Locate the cell with the specified text and output its (x, y) center coordinate. 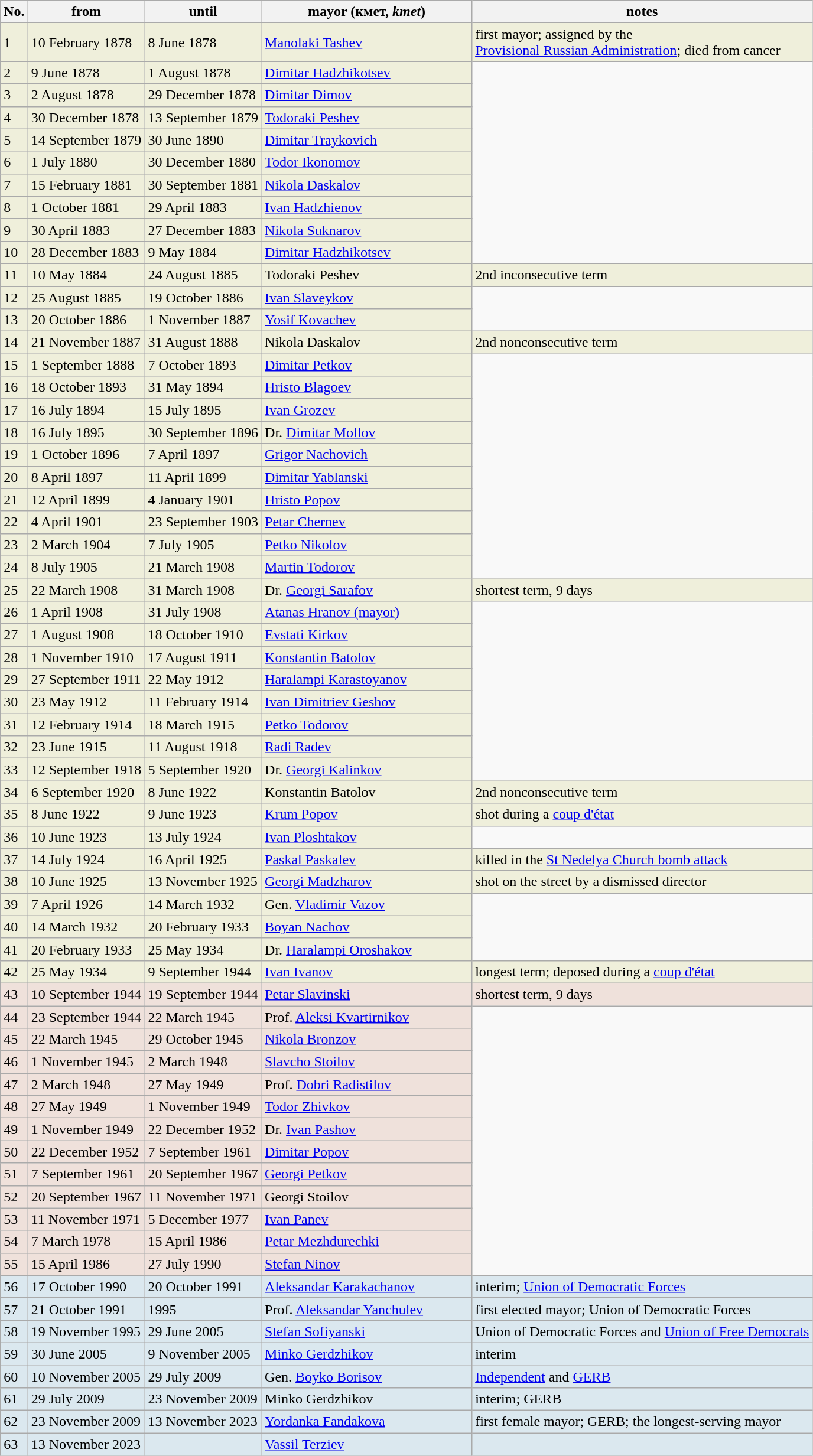
53 (14, 1219)
30 June 2005 (86, 1354)
27 September 1911 (86, 680)
13 September 1879 (203, 118)
from (86, 12)
Ivan Grozev (367, 410)
51 (14, 1174)
19 November 1995 (86, 1331)
Paskal Paskalev (367, 859)
15 (14, 365)
18 October 1893 (86, 387)
until (203, 12)
Aleksandar Karakachanov (367, 1286)
20 October 1886 (86, 320)
Petko Todorov (367, 725)
5 December 1977 (203, 1219)
Vassil Terziev (367, 1444)
longest term; deposed during a coup d'état (642, 972)
interim; GERB (642, 1399)
Atanas Hranov (mayor) (367, 612)
10 June 1925 (86, 882)
Georgi Madzharov (367, 882)
18 March 1915 (203, 725)
first elected mayor; Union of Democratic Forces (642, 1309)
1 August 1878 (203, 73)
Stefan Sofiyanski (367, 1331)
23 September 1903 (203, 522)
16 July 1895 (86, 432)
1 April 1908 (86, 612)
23 September 1944 (86, 1017)
Nikola Suknarov (367, 230)
Grigor Nachovich (367, 455)
56 (14, 1286)
13 July 1924 (203, 837)
Evstati Kirkov (367, 634)
1 November 1887 (203, 320)
16 April 1925 (203, 859)
5 (14, 140)
7 April 1926 (86, 904)
1 September 1888 (86, 365)
18 (14, 432)
Independent and GERB (642, 1377)
Gen. Vladimir Vazov (367, 904)
23 (14, 545)
10 November 2005 (86, 1377)
14 September 1879 (86, 140)
Krum Popov (367, 815)
2nd inconsecutive term (642, 275)
9 May 1884 (203, 252)
shot during a coup d'état (642, 815)
11 February 1914 (203, 702)
Stefan Ninov (367, 1264)
10 June 1923 (86, 837)
Yordanka Fandakova (367, 1422)
17 (14, 410)
17 August 1911 (203, 657)
Georgi Stoilov (367, 1197)
17 October 1990 (86, 1286)
Hristo Blagoev (367, 387)
7 July 1905 (203, 545)
7 October 1893 (203, 365)
58 (14, 1331)
Union of Democratic Forces and Union of Free Democrats (642, 1331)
40 (14, 927)
38 (14, 882)
22 (14, 522)
Todor Zhivkov (367, 1107)
11 August 1918 (203, 747)
33 (14, 770)
16 July 1894 (86, 410)
49 (14, 1129)
30 April 1883 (86, 230)
11 April 1899 (203, 477)
11 (14, 275)
6 (14, 162)
34 (14, 792)
Yosif Kovachev (367, 320)
Dimitar Traykovich (367, 140)
22 May 1912 (203, 680)
41 (14, 949)
9 (14, 230)
9 September 1944 (203, 972)
12 February 1914 (86, 725)
Ivan Hadzhienov (367, 207)
1 November 1910 (86, 657)
5 September 1920 (203, 770)
1 October 1881 (86, 207)
12 September 1918 (86, 770)
8 June 1878 (203, 43)
Manolaki Tashev (367, 43)
1 (14, 43)
18 October 1910 (203, 634)
Dimitar Popov (367, 1152)
21 November 1887 (86, 343)
31 August 1888 (203, 343)
notes (642, 12)
29 April 1883 (203, 207)
42 (14, 972)
55 (14, 1264)
8 (14, 207)
Gen. Boyko Borisov (367, 1377)
27 December 1883 (203, 230)
Dr. Haralampi Oroshakov (367, 949)
32 (14, 747)
Dr. Georgi Sarafov (367, 589)
39 (14, 904)
23 June 1915 (86, 747)
61 (14, 1399)
31 (14, 725)
1 October 1896 (86, 455)
22 March 1908 (86, 589)
Dimitar Yablanski (367, 477)
29 June 2005 (203, 1331)
interim (642, 1354)
57 (14, 1309)
Dr. Ivan Pashov (367, 1129)
20 October 1991 (203, 1286)
7 April 1897 (203, 455)
2 March 1904 (86, 545)
48 (14, 1107)
Ivan Panev (367, 1219)
20 (14, 477)
Todor Ikonomov (367, 162)
45 (14, 1040)
30 December 1878 (86, 118)
3 (14, 95)
Dimitar Petkov (367, 365)
28 December 1883 (86, 252)
14 July 1924 (86, 859)
Ivan Slaveykov (367, 297)
12 April 1899 (86, 500)
Prof. Aleksandar Yanchulev (367, 1309)
21 (14, 500)
30 June 1890 (203, 140)
29 (14, 680)
1 July 1880 (86, 162)
59 (14, 1354)
1995 (203, 1309)
Dr. Dimitar Mollov (367, 432)
24 (14, 567)
28 (14, 657)
7 March 1978 (86, 1242)
first female mayor; GERB; the longest-serving mayor (642, 1422)
31 July 1908 (203, 612)
26 (14, 612)
Hristo Popov (367, 500)
2 (14, 73)
23 May 1912 (86, 702)
29 October 1945 (203, 1040)
21 March 1908 (203, 567)
31 May 1894 (203, 387)
30 December 1880 (203, 162)
Haralampi Karastoyanov (367, 680)
63 (14, 1444)
No. (14, 12)
47 (14, 1084)
19 September 1944 (203, 994)
29 December 1878 (203, 95)
16 (14, 387)
24 August 1885 (203, 275)
9 June 1923 (203, 815)
43 (14, 994)
27 July 1990 (203, 1264)
4 January 1901 (203, 500)
36 (14, 837)
Radi Radev (367, 747)
Petar Chernev (367, 522)
21 October 1991 (86, 1309)
27 (14, 634)
4 April 1901 (86, 522)
13 November 1925 (203, 882)
interim; Union of Democratic Forces (642, 1286)
first mayor; assigned by the Provisional Russian Administration; died from cancer (642, 43)
62 (14, 1422)
25 August 1885 (86, 297)
Petar Mezhdurechki (367, 1242)
Dimitar Dimov (367, 95)
1 August 1908 (86, 634)
killed in the St Nedelya Church bomb attack (642, 859)
19 October 1886 (203, 297)
10 September 1944 (86, 994)
Prof. Aleksi Kvartirnikov (367, 1017)
Ivan Dimitriev Geshov (367, 702)
mayor (кмет, kmet) (367, 12)
8 April 1897 (86, 477)
1 November 1945 (86, 1062)
Martin Todorov (367, 567)
Ivan Ploshtakov (367, 837)
31 March 1908 (203, 589)
15 July 1895 (203, 410)
10 February 1878 (86, 43)
Slavcho Stoilov (367, 1062)
9 November 2005 (203, 1354)
13 (14, 320)
19 (14, 455)
9 June 1878 (86, 73)
37 (14, 859)
46 (14, 1062)
4 (14, 118)
60 (14, 1377)
Nikola Bronzov (367, 1040)
14 (14, 343)
Petar Slavinski (367, 994)
Prof. Dobri Radistilov (367, 1084)
Boyan Nachov (367, 927)
Georgi Petkov (367, 1174)
10 May 1884 (86, 275)
25 (14, 589)
Ivan Ivanov (367, 972)
6 September 1920 (86, 792)
10 (14, 252)
shot on the street by a dismissed director (642, 882)
50 (14, 1152)
30 September 1881 (203, 185)
30 (14, 702)
8 July 1905 (86, 567)
54 (14, 1242)
35 (14, 815)
12 (14, 297)
15 February 1881 (86, 185)
Petko Nikolov (367, 545)
2 August 1878 (86, 95)
Dr. Georgi Kalinkov (367, 770)
44 (14, 1017)
7 (14, 185)
52 (14, 1197)
30 September 1896 (203, 432)
